Return the (x, y) coordinate for the center point of the cell that contains the specified text.  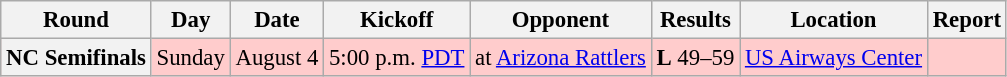
Round (76, 20)
August 4 (277, 58)
US Airways Center (834, 58)
at Arizona Rattlers (560, 58)
Sunday (190, 58)
L 49–59 (695, 58)
Opponent (560, 20)
Day (190, 20)
Kickoff (397, 20)
5:00 p.m. PDT (397, 58)
Results (695, 20)
Location (834, 20)
Report (966, 20)
Date (277, 20)
NC Semifinals (76, 58)
